Detect which cell encompasses the target text, then output its (x, y) center coordinate. 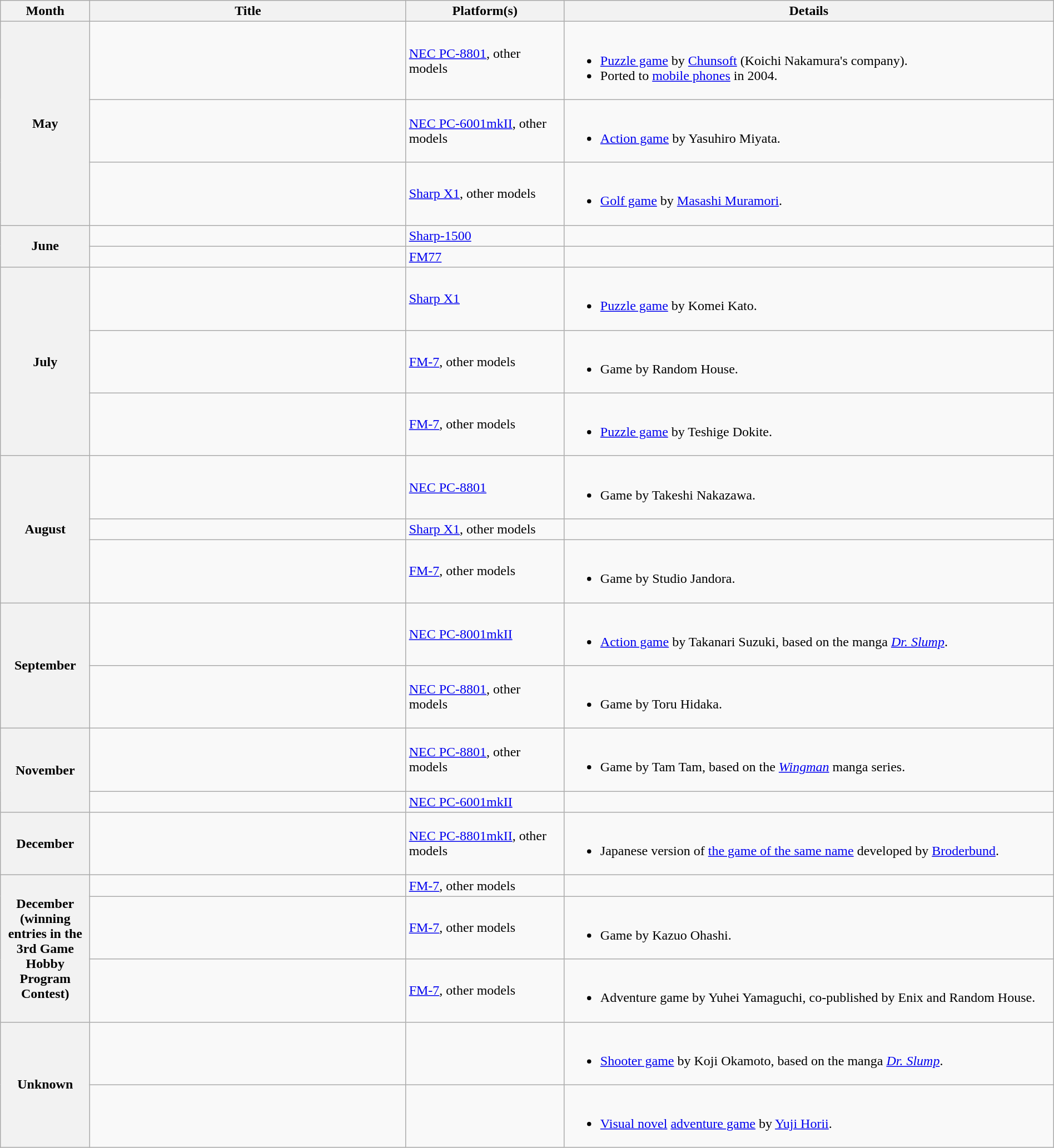
Game by Studio Jandora. (808, 571)
May (46, 123)
Action game by Yasuhiro Miyata. (808, 131)
Sharp X1 (485, 299)
Japanese version of the game of the same name developed by Broderbund. (808, 843)
Visual novel adventure game by Yuji Horii. (808, 1116)
NEC PC-6001mkII, other models (485, 131)
Unknown (46, 1085)
Title (248, 11)
Game by Takeshi Nakazawa. (808, 487)
Adventure game by Yuhei Yamaguchi, co-published by Enix and Random House. (808, 990)
NEC PC-8001mkII (485, 633)
Month (46, 11)
Action game by Takanari Suzuki, based on the manga Dr. Slump. (808, 633)
June (46, 246)
Golf game by Masashi Muramori. (808, 193)
December(winning entries in the 3rd Game Hobby Program Contest) (46, 949)
Shooter game by Koji Okamoto, based on the manga Dr. Slump. (808, 1054)
Game by Kazuo Ohashi. (808, 928)
September (46, 665)
FM77 (485, 257)
Puzzle game by Teshige Dokite. (808, 425)
NEC PC-6001mkII (485, 802)
Game by Tam Tam, based on the Wingman manga series. (808, 760)
July (46, 361)
Sharp-1500 (485, 236)
December (46, 843)
Game by Random House. (808, 361)
November (46, 770)
Platform(s) (485, 11)
Puzzle game by Chunsoft (Koichi Nakamura's company).Ported to mobile phones in 2004. (808, 61)
NEC PC-8801 (485, 487)
NEC PC-8801mkII, other models (485, 843)
August (46, 529)
Game by Toru Hidaka. (808, 697)
Details (808, 11)
Puzzle game by Komei Kato. (808, 299)
